Identify which cell holds the provided text, then report its (X, Y) central coordinate. 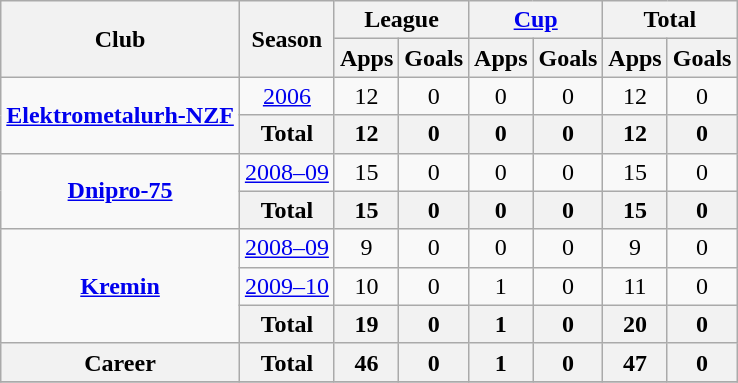
10 (366, 286)
2006 (286, 96)
20 (635, 324)
Club (120, 39)
46 (366, 362)
47 (635, 362)
Cup (536, 20)
19 (366, 324)
Kremin (120, 286)
League (401, 20)
2009–10 (286, 286)
11 (635, 286)
Dnipro-75 (120, 191)
Elektrometalurh-NZF (120, 115)
Career (120, 362)
Season (286, 39)
